Extract the (x, y) coordinate from the center of the cell holding the provided text.  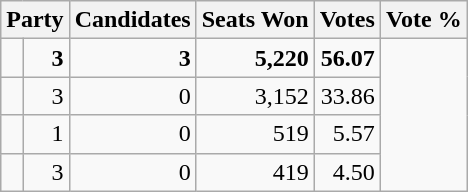
Seats Won (255, 20)
419 (255, 172)
Vote % (424, 20)
3,152 (255, 96)
519 (255, 134)
Party (35, 20)
5.57 (347, 134)
33.86 (347, 96)
Candidates (132, 20)
4.50 (347, 172)
1 (46, 134)
5,220 (255, 58)
56.07 (347, 58)
Votes (347, 20)
